Extract the [X, Y] coordinate from the center of the cell holding the provided text.  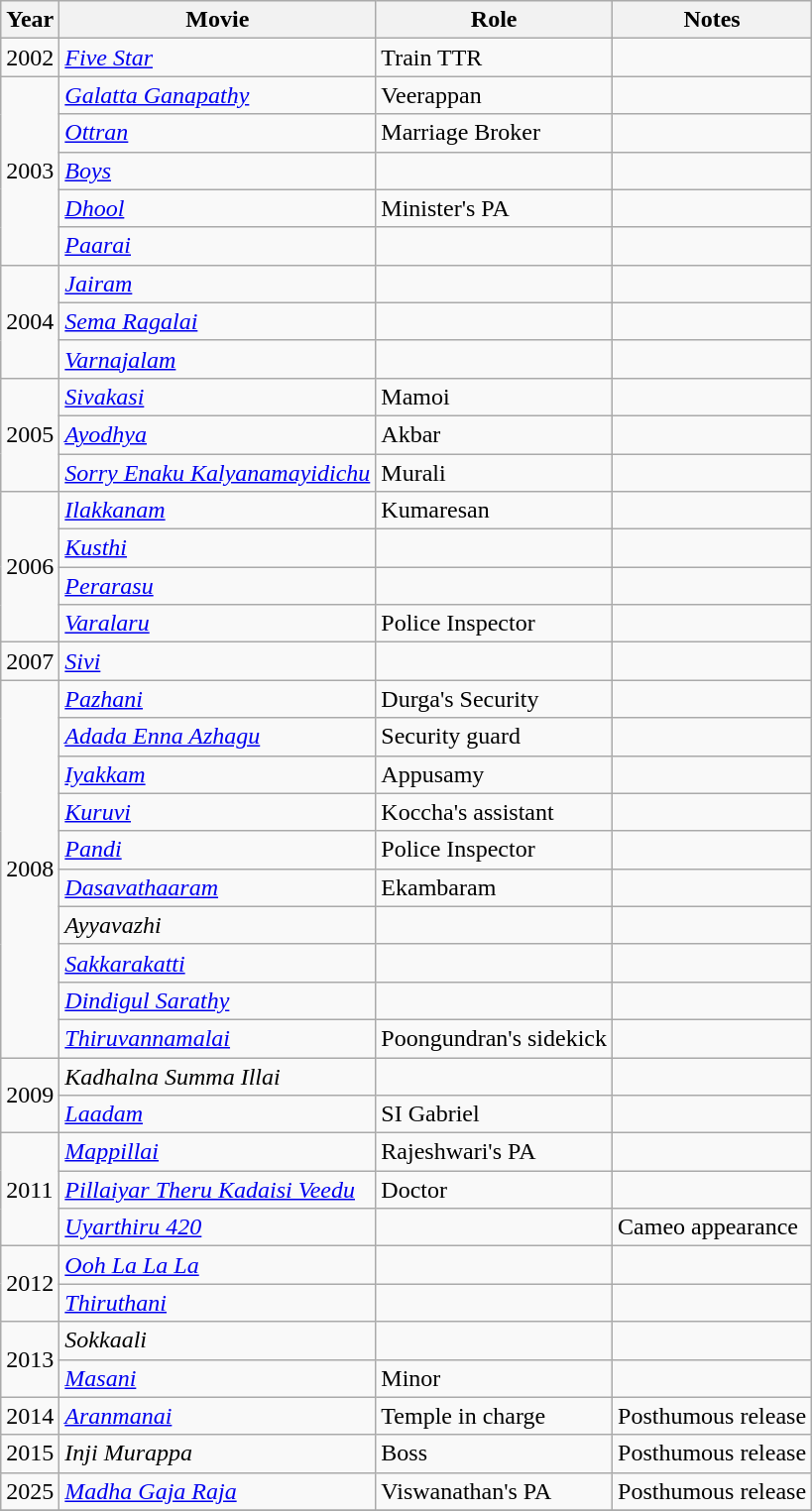
Temple in charge [494, 1416]
Galatta Ganapathy [218, 95]
2005 [30, 434]
Murali [494, 473]
Ooh La La La [218, 1265]
Sakkarakatti [218, 963]
2011 [30, 1190]
Sokkaali [218, 1340]
Perarasu [218, 586]
Pazhani [218, 699]
2003 [30, 171]
Poongundran's sidekick [494, 1038]
Train TTR [494, 58]
Adada Enna Azhagu [218, 737]
Kumaresan [494, 511]
Kuruvi [218, 812]
Ottran [218, 133]
2002 [30, 58]
Koccha's assistant [494, 812]
Boys [218, 171]
Laadam [218, 1114]
Doctor [494, 1190]
Mappillai [218, 1152]
2008 [30, 869]
Dhool [218, 208]
Rajeshwari's PA [494, 1152]
Kadhalna Summa Illai [218, 1076]
Marriage Broker [494, 133]
Uyarthiru 420 [218, 1227]
2012 [30, 1284]
Five Star [218, 58]
Veerappan [494, 95]
2013 [30, 1359]
Boss [494, 1453]
Pandi [218, 850]
2006 [30, 567]
Notes [712, 20]
Inji Murappa [218, 1453]
Jairam [218, 284]
2025 [30, 1491]
2004 [30, 321]
Mamoi [494, 397]
Minister's PA [494, 208]
Pillaiyar Theru Kadaisi Veedu [218, 1190]
Sivi [218, 661]
Year [30, 20]
Dasavathaaram [218, 887]
Appusamy [494, 774]
2009 [30, 1095]
Ayodhya [218, 434]
Masani [218, 1378]
Ayyavazhi [218, 925]
Akbar [494, 434]
Role [494, 20]
Security guard [494, 737]
Madha Gaja Raja [218, 1491]
Cameo appearance [712, 1227]
Dindigul Sarathy [218, 1000]
Thiruvannamalai [218, 1038]
Kusthi [218, 548]
Minor [494, 1378]
Ekambaram [494, 887]
Viswanathan's PA [494, 1491]
2014 [30, 1416]
Movie [218, 20]
Varalaru [218, 624]
Sivakasi [218, 397]
2015 [30, 1453]
2007 [30, 661]
SI Gabriel [494, 1114]
Durga's Security [494, 699]
Sorry Enaku Kalyanamayidichu [218, 473]
Aranmanai [218, 1416]
Thiruthani [218, 1303]
Ilakkanam [218, 511]
Varnajalam [218, 359]
Sema Ragalai [218, 321]
Iyakkam [218, 774]
Paarai [218, 246]
